Capture the cell that displays the provided text and extract its (x, y) central coordinate. 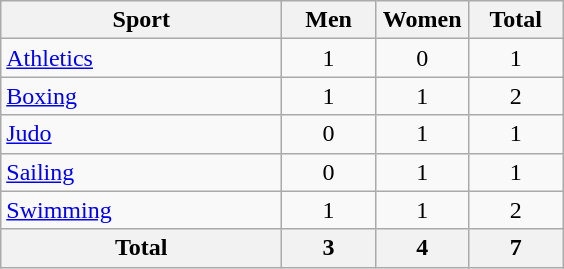
7 (516, 248)
Men (329, 20)
Athletics (142, 58)
Boxing (142, 96)
3 (329, 248)
Sport (142, 20)
Swimming (142, 210)
Judo (142, 134)
Sailing (142, 172)
4 (422, 248)
Women (422, 20)
